Locate the cell with the specified text and output its (X, Y) center coordinate. 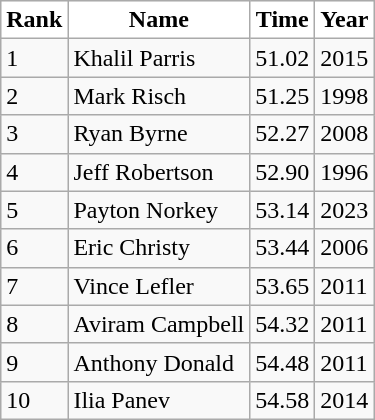
8 (34, 324)
54.58 (282, 400)
Jeff Robertson (159, 172)
10 (34, 400)
Eric Christy (159, 248)
1 (34, 58)
Name (159, 20)
Payton Norkey (159, 210)
1998 (344, 96)
51.02 (282, 58)
9 (34, 362)
Ryan Byrne (159, 134)
4 (34, 172)
Anthony Donald (159, 362)
2023 (344, 210)
Khalil Parris (159, 58)
2014 (344, 400)
2008 (344, 134)
Mark Risch (159, 96)
51.25 (282, 96)
Time (282, 20)
Aviram Campbell (159, 324)
52.27 (282, 134)
Vince Lefler (159, 286)
53.14 (282, 210)
52.90 (282, 172)
Rank (34, 20)
Ilia Panev (159, 400)
54.32 (282, 324)
53.44 (282, 248)
3 (34, 134)
54.48 (282, 362)
2 (34, 96)
53.65 (282, 286)
5 (34, 210)
7 (34, 286)
6 (34, 248)
Year (344, 20)
1996 (344, 172)
2015 (344, 58)
2006 (344, 248)
